From the cell containing the given text, extract its center point as [X, Y] coordinate. 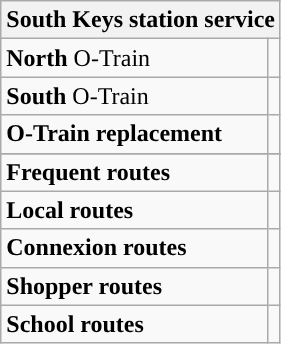
Local routes [134, 210]
Connexion routes [134, 248]
South Keys station service [141, 20]
South O-Train [134, 96]
Frequent routes [134, 172]
O-Train replacement [134, 134]
Shopper routes [134, 286]
North O-Train [134, 58]
School routes [134, 324]
